Return the (X, Y) coordinate for the center point of the cell that contains the specified text.  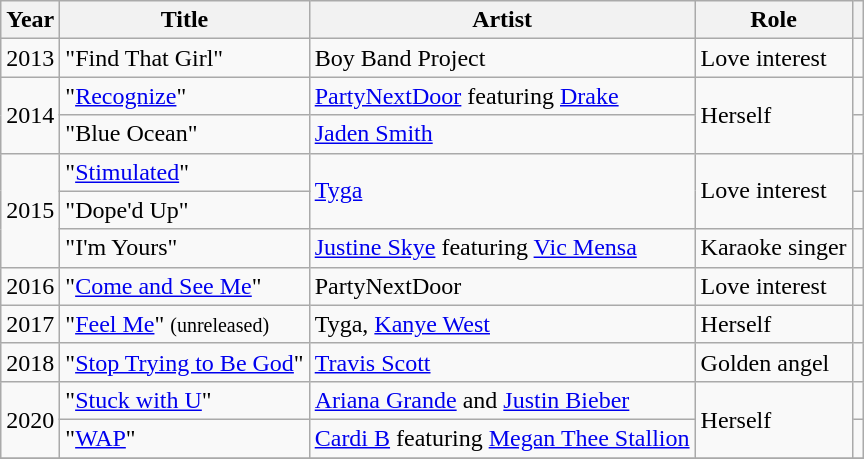
Role (774, 20)
Justine Skye featuring Vic Mensa (502, 248)
Tyga (502, 191)
Travis Scott (502, 362)
Title (184, 20)
2018 (30, 362)
2015 (30, 210)
2020 (30, 419)
2017 (30, 324)
Cardi B featuring Megan Thee Stallion (502, 438)
"Stuck with U" (184, 400)
"Stop Trying to Be God" (184, 362)
2014 (30, 115)
"Blue Ocean" (184, 134)
Artist (502, 20)
"Come and See Me" (184, 286)
Ariana Grande and Justin Bieber (502, 400)
"I'm Yours" (184, 248)
Boy Band Project (502, 58)
2013 (30, 58)
Golden angel (774, 362)
PartyNextDoor (502, 286)
Karaoke singer (774, 248)
Year (30, 20)
"Recognize" (184, 96)
"Dope'd Up" (184, 210)
"Feel Me" (unreleased) (184, 324)
"Stimulated" (184, 172)
PartyNextDoor featuring Drake (502, 96)
"WAP" (184, 438)
2016 (30, 286)
Tyga, Kanye West (502, 324)
Jaden Smith (502, 134)
"Find That Girl" (184, 58)
